Return the [x, y] coordinate for the center point of the cell that contains the specified text.  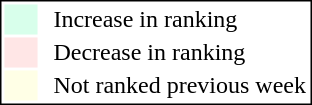
Decrease in ranking [180, 53]
Not ranked previous week [180, 85]
Increase in ranking [180, 19]
